Provide the (x, y) coordinate of the cell's center where the given text is located.  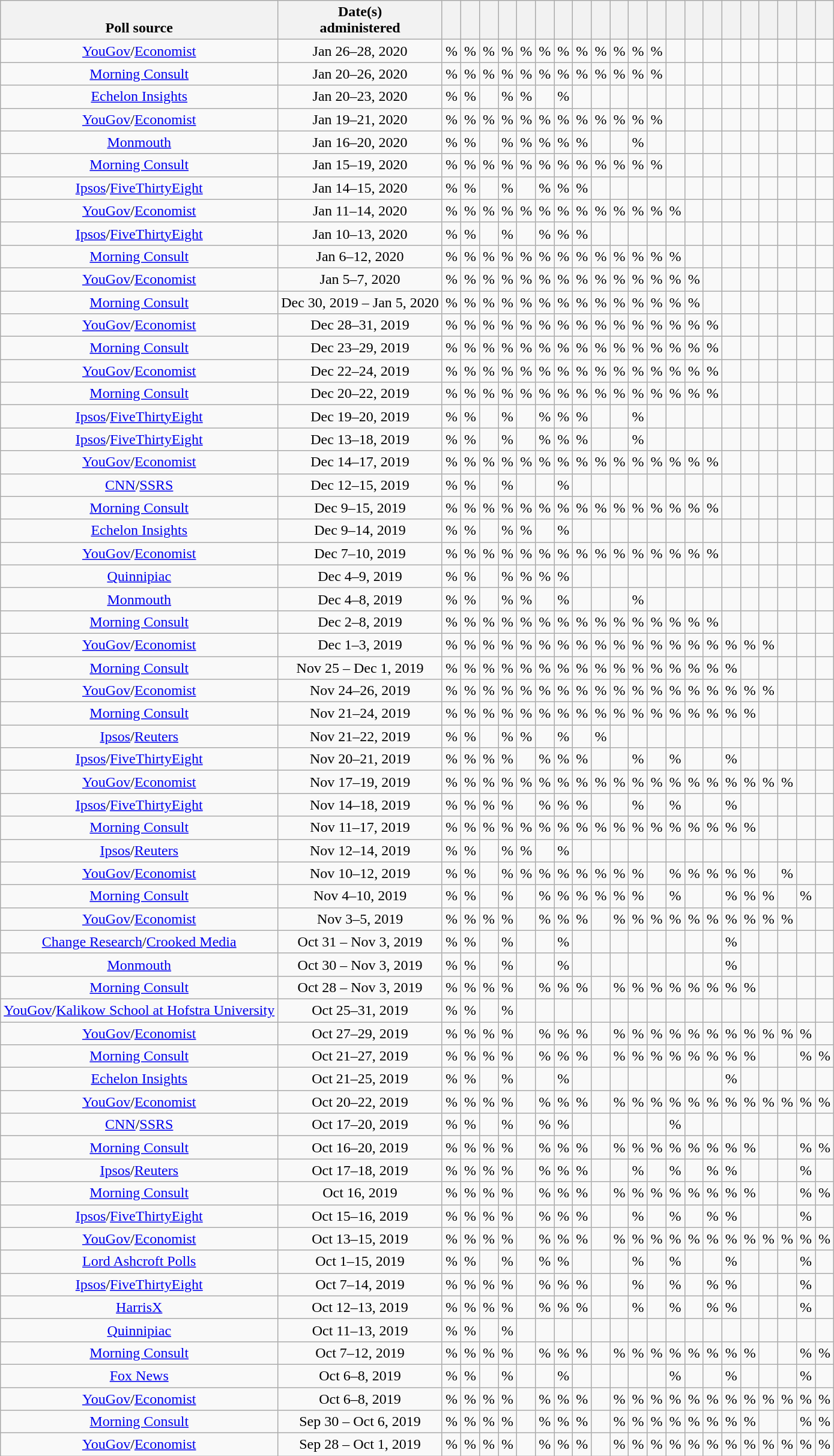
Oct 7–12, 2019 (360, 1353)
Oct 16, 2019 (360, 1193)
Nov 21–24, 2019 (360, 714)
Dec 4–9, 2019 (360, 576)
YouGov/Kalikow School at Hofstra University (139, 1010)
Dec 9–15, 2019 (360, 508)
Jan 10–13, 2020 (360, 233)
Dec 14–17, 2019 (360, 462)
Nov 24–26, 2019 (360, 691)
Jan 19–21, 2020 (360, 119)
Dec 20–22, 2019 (360, 394)
Nov 12–14, 2019 (360, 850)
Dec 1–3, 2019 (360, 645)
Oct 7–14, 2019 (360, 1284)
Oct 27–29, 2019 (360, 1033)
Dec 23–29, 2019 (360, 348)
Oct 25–31, 2019 (360, 1010)
Jan 11–14, 2020 (360, 211)
Dec 2–8, 2019 (360, 622)
Oct 12–13, 2019 (360, 1307)
Jan 6–12, 2020 (360, 256)
Fox News (139, 1376)
Oct 11–13, 2019 (360, 1330)
HarrisX (139, 1307)
Jan 26–28, 2020 (360, 51)
Nov 25 – Dec 1, 2019 (360, 668)
Oct 21–27, 2019 (360, 1056)
Oct 15–16, 2019 (360, 1216)
Oct 17–20, 2019 (360, 1125)
Poll source (139, 20)
Date(s)administered (360, 20)
Dec 12–15, 2019 (360, 485)
Dec 7–10, 2019 (360, 553)
Dec 4–8, 2019 (360, 599)
Nov 11–17, 2019 (360, 828)
Oct 30 – Nov 3, 2019 (360, 964)
Nov 21–22, 2019 (360, 736)
Oct 17–18, 2019 (360, 1170)
Jan 16–20, 2020 (360, 142)
Dec 9–14, 2019 (360, 531)
Dec 19–20, 2019 (360, 417)
Dec 22–24, 2019 (360, 371)
Dec 28–31, 2019 (360, 325)
Oct 16–20, 2019 (360, 1148)
Oct 21–25, 2019 (360, 1079)
Oct 20–22, 2019 (360, 1102)
Oct 1–15, 2019 (360, 1262)
Jan 20–23, 2020 (360, 97)
Nov 17–19, 2019 (360, 782)
Nov 20–21, 2019 (360, 759)
Nov 3–5, 2019 (360, 919)
Sep 30 – Oct 6, 2019 (360, 1422)
Oct 13–15, 2019 (360, 1239)
Dec 13–18, 2019 (360, 439)
Nov 4–10, 2019 (360, 896)
Oct 28 – Nov 3, 2019 (360, 987)
Jan 15–19, 2020 (360, 165)
Jan 5–7, 2020 (360, 279)
Dec 30, 2019 – Jan 5, 2020 (360, 302)
Jan 14–15, 2020 (360, 188)
Nov 14–18, 2019 (360, 805)
Oct 31 – Nov 3, 2019 (360, 942)
Lord Ashcroft Polls (139, 1262)
Sep 28 – Oct 1, 2019 (360, 1445)
Change Research/Crooked Media (139, 942)
Jan 20–26, 2020 (360, 74)
Nov 10–12, 2019 (360, 873)
